Return the [X, Y] coordinate for the center point of the cell that contains the specified text.  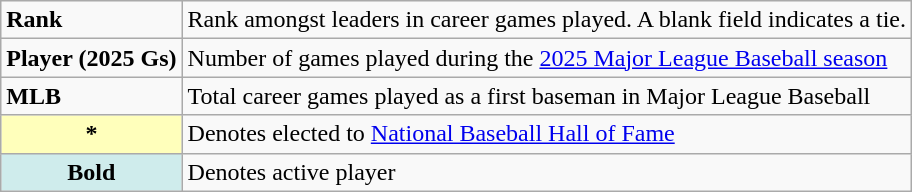
Player (2025 Gs) [92, 58]
Rank amongst leaders in career games played. A blank field indicates a tie. [546, 20]
Number of games played during the 2025 Major League Baseball season [546, 58]
MLB [92, 96]
Bold [92, 172]
* [92, 134]
Total career games played as a first baseman in Major League Baseball [546, 96]
Denotes active player [546, 172]
Denotes elected to National Baseball Hall of Fame [546, 134]
Rank [92, 20]
